Scan for the cell matching the given text and deliver its (x, y) coordinate at center. 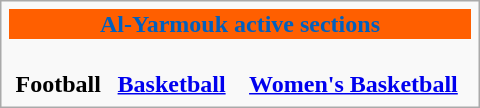
Women's Basketball (354, 70)
Al-Yarmouk active sections (240, 24)
Football (58, 70)
Basketball (172, 70)
